From the cell containing the given text, extract its center point as (x, y) coordinate. 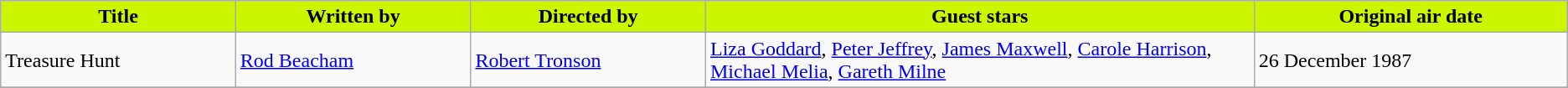
Written by (353, 17)
Robert Tronson (588, 60)
Original air date (1411, 17)
Rod Beacham (353, 60)
Title (119, 17)
Treasure Hunt (119, 60)
Guest stars (980, 17)
26 December 1987 (1411, 60)
Liza Goddard, Peter Jeffrey, James Maxwell, Carole Harrison, Michael Melia, Gareth Milne (980, 60)
Directed by (588, 17)
